Search for the cell housing the specified text and yield its [X, Y] center coordinate. 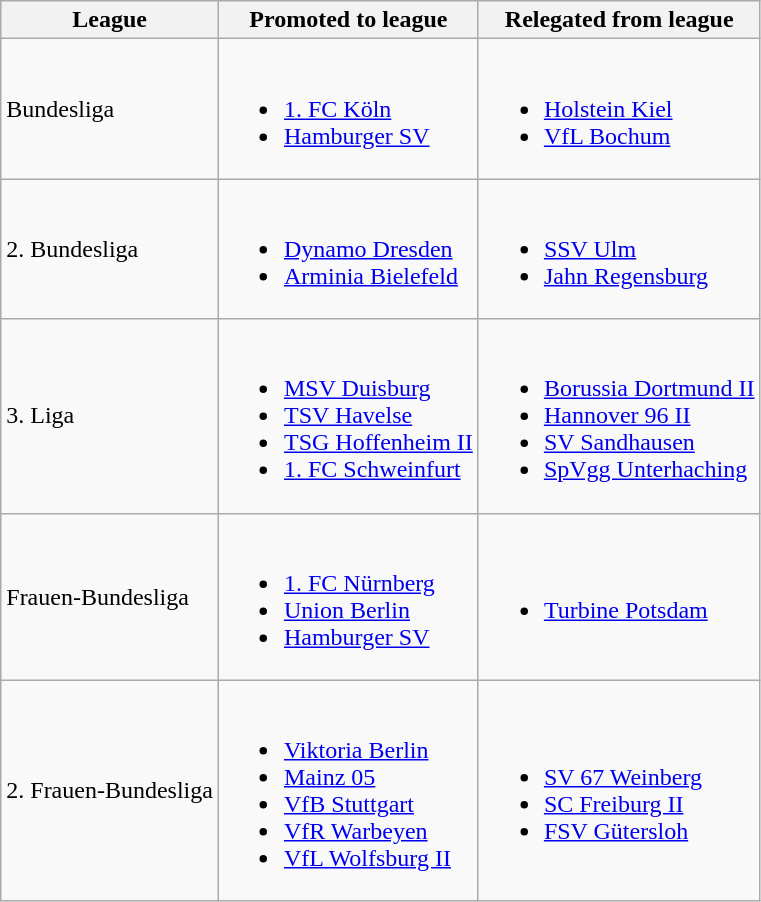
Turbine Potsdam [619, 596]
League [110, 20]
Promoted to league [348, 20]
MSV DuisburgTSV HavelseTSG Hoffenheim II1. FC Schweinfurt [348, 416]
1. FC NürnbergUnion BerlinHamburger SV [348, 596]
Bundesliga [110, 109]
Viktoria BerlinMainz 05VfB StuttgartVfR WarbeyenVfL Wolfsburg II [348, 790]
2. Frauen-Bundesliga [110, 790]
SV 67 WeinbergSC Freiburg IIFSV Gütersloh [619, 790]
Relegated from league [619, 20]
1. FC KölnHamburger SV [348, 109]
SSV UlmJahn Regensburg [619, 249]
Dynamo DresdenArminia Bielefeld [348, 249]
Borussia Dortmund IIHannover 96 IISV SandhausenSpVgg Unterhaching [619, 416]
3. Liga [110, 416]
Frauen-Bundesliga [110, 596]
Holstein KielVfL Bochum [619, 109]
2. Bundesliga [110, 249]
